Pinpoint the cell where the given text exists, returning its (x, y) midpoint coordinate. 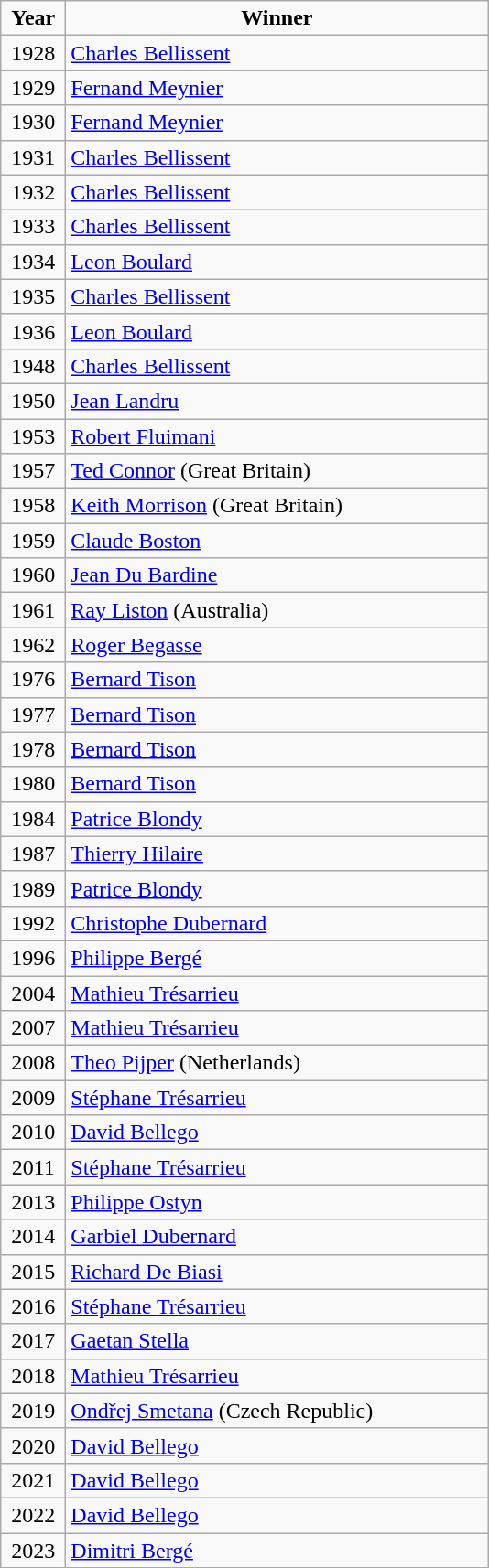
Ted Connor (Great Britain) (277, 471)
2015 (33, 1272)
1992 (33, 923)
2020 (33, 1445)
2010 (33, 1133)
1987 (33, 854)
Ondřej Smetana (Czech Republic) (277, 1411)
1936 (33, 331)
1996 (33, 958)
Ray Liston (Australia) (277, 610)
2021 (33, 1480)
1976 (33, 680)
1930 (33, 123)
Year (33, 18)
Winner (277, 18)
Thierry Hilaire (277, 854)
Claude Boston (277, 541)
1957 (33, 471)
1933 (33, 227)
Keith Morrison (Great Britain) (277, 506)
1948 (33, 366)
1929 (33, 88)
2013 (33, 1202)
Garbiel Dubernard (277, 1237)
1960 (33, 575)
Roger Begasse (277, 645)
1953 (33, 436)
Gaetan Stella (277, 1341)
Richard De Biasi (277, 1272)
2019 (33, 1411)
Robert Fluimani (277, 436)
1977 (33, 714)
1958 (33, 506)
1934 (33, 262)
1931 (33, 157)
1989 (33, 888)
Philippe Bergé (277, 958)
2017 (33, 1341)
1959 (33, 541)
1935 (33, 296)
2014 (33, 1237)
2022 (33, 1515)
1962 (33, 645)
2008 (33, 1063)
2004 (33, 993)
2007 (33, 1028)
1928 (33, 53)
1980 (33, 784)
1984 (33, 819)
Jean Landru (277, 401)
2011 (33, 1167)
1932 (33, 192)
2009 (33, 1098)
Christophe Dubernard (277, 923)
2016 (33, 1306)
2018 (33, 1376)
Philippe Ostyn (277, 1202)
1978 (33, 749)
1950 (33, 401)
Dimitri Bergé (277, 1551)
Jean Du Bardine (277, 575)
Theo Pijper (Netherlands) (277, 1063)
2023 (33, 1551)
1961 (33, 610)
